Determine the [X, Y] coordinate at the center of the cell enclosing the given text.  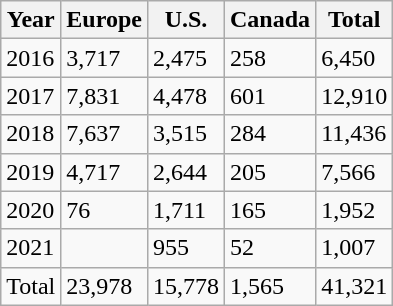
2020 [31, 210]
2,475 [186, 58]
284 [270, 134]
3,515 [186, 134]
1,565 [270, 286]
2018 [31, 134]
76 [104, 210]
2021 [31, 248]
15,778 [186, 286]
3,717 [104, 58]
4,717 [104, 172]
955 [186, 248]
52 [270, 248]
2016 [31, 58]
258 [270, 58]
601 [270, 96]
12,910 [354, 96]
6,450 [354, 58]
7,637 [104, 134]
1,952 [354, 210]
Year [31, 20]
1,711 [186, 210]
1,007 [354, 248]
2019 [31, 172]
2,644 [186, 172]
4,478 [186, 96]
41,321 [354, 286]
Europe [104, 20]
2017 [31, 96]
165 [270, 210]
U.S. [186, 20]
Canada [270, 20]
23,978 [104, 286]
205 [270, 172]
7,566 [354, 172]
7,831 [104, 96]
11,436 [354, 134]
